Extract the (x, y) coordinate from the center of the cell holding the provided text.  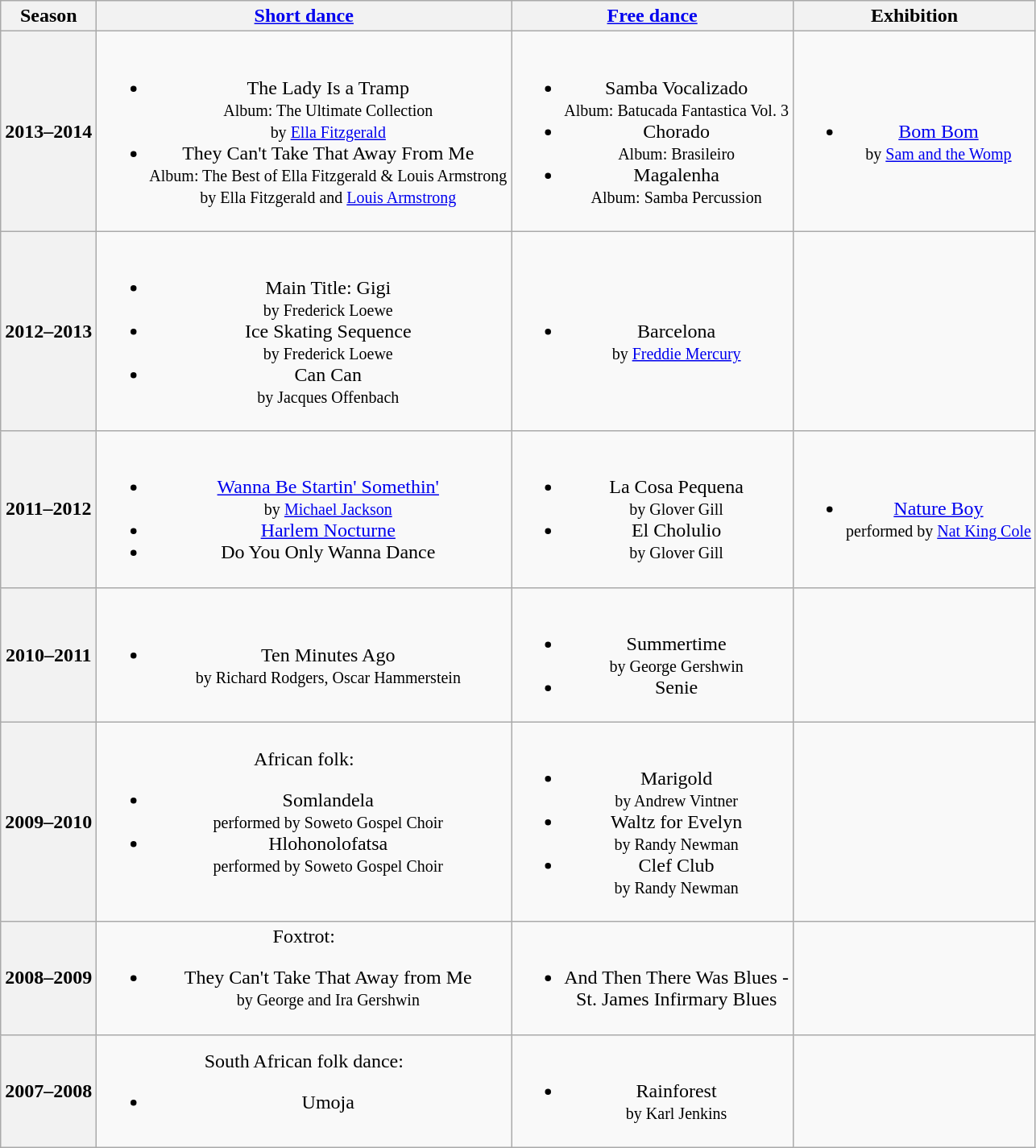
2007–2008 (48, 1091)
Marigold by Andrew Vintner Waltz for Evelyn by Randy Newman Clef Club by Randy Newman (653, 822)
African folk:Somlandela performed by Soweto Gospel Choir Hlohonolofatsa performed by Soweto Gospel Choir (305, 822)
Foxtrot:They Can't Take That Away from Me by George and Ira Gershwin (305, 978)
2012–2013 (48, 331)
2010–2011 (48, 654)
Samba Vocalizado Album: Batucada Fantastica Vol. 3 Chorado Album: Brasileiro Magalenha Album: Samba Percussion (653, 131)
Main Title: Gigi by Frederick Loewe Ice Skating Sequence by Frederick Loewe Can Can by Jacques Offenbach (305, 331)
Barcelona by Freddie Mercury (653, 331)
Season (48, 16)
Nature Boy performed by Nat King Cole (914, 509)
Short dance (305, 16)
Bom Bom by Sam and the Womp (914, 131)
And Then There Was Blues - St. James Infirmary Blues (653, 978)
Wanna Be Startin' Somethin' by Michael Jackson Harlem NocturneDo You Only Wanna Dance (305, 509)
South African folk dance:Umoja (305, 1091)
Ten Minutes Ago by Richard Rodgers, Oscar Hammerstein (305, 654)
2013–2014 (48, 131)
Exhibition (914, 16)
La Cosa Pequena by Glover Gill El Cholulio by Glover Gill (653, 509)
Free dance (653, 16)
Rainforest by Karl Jenkins (653, 1091)
2011–2012 (48, 509)
2008–2009 (48, 978)
2009–2010 (48, 822)
Summertime by George Gershwin Senie (653, 654)
